From the cell containing the given text, extract its center point as [x, y] coordinate. 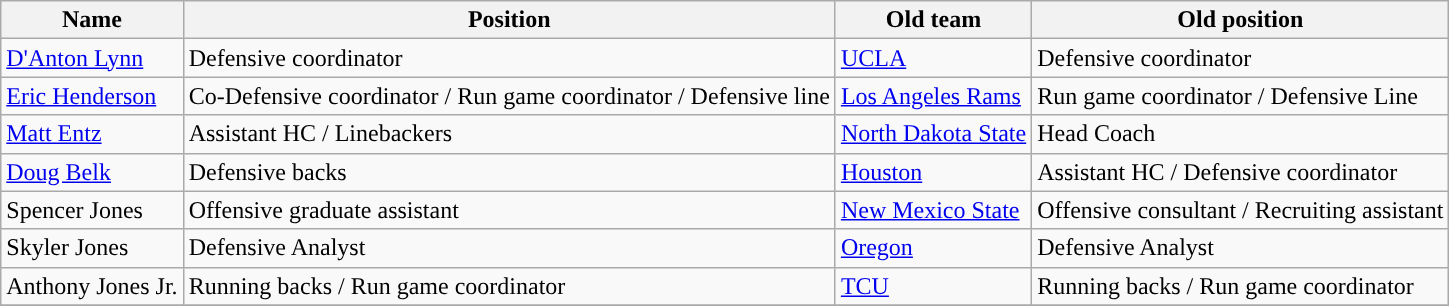
Defensive backs [509, 172]
New Mexico State [933, 210]
Anthony Jones Jr. [92, 286]
Position [509, 20]
Run game coordinator / Defensive Line [1240, 96]
Los Angeles Rams [933, 96]
North Dakota State [933, 134]
Matt Entz [92, 134]
Name [92, 20]
Head Coach [1240, 134]
Assistant HC / Defensive coordinator [1240, 172]
Co-Defensive coordinator / Run game coordinator / Defensive line [509, 96]
TCU [933, 286]
UCLA [933, 58]
Doug Belk [92, 172]
Offensive graduate assistant [509, 210]
Skyler Jones [92, 248]
Old team [933, 20]
Oregon [933, 248]
Eric Henderson [92, 96]
Old position [1240, 20]
Offensive consultant / Recruiting assistant [1240, 210]
Houston [933, 172]
Spencer Jones [92, 210]
Assistant HC / Linebackers [509, 134]
D'Anton Lynn [92, 58]
